Provide the [X, Y] coordinate of the cell's center where the given text is located.  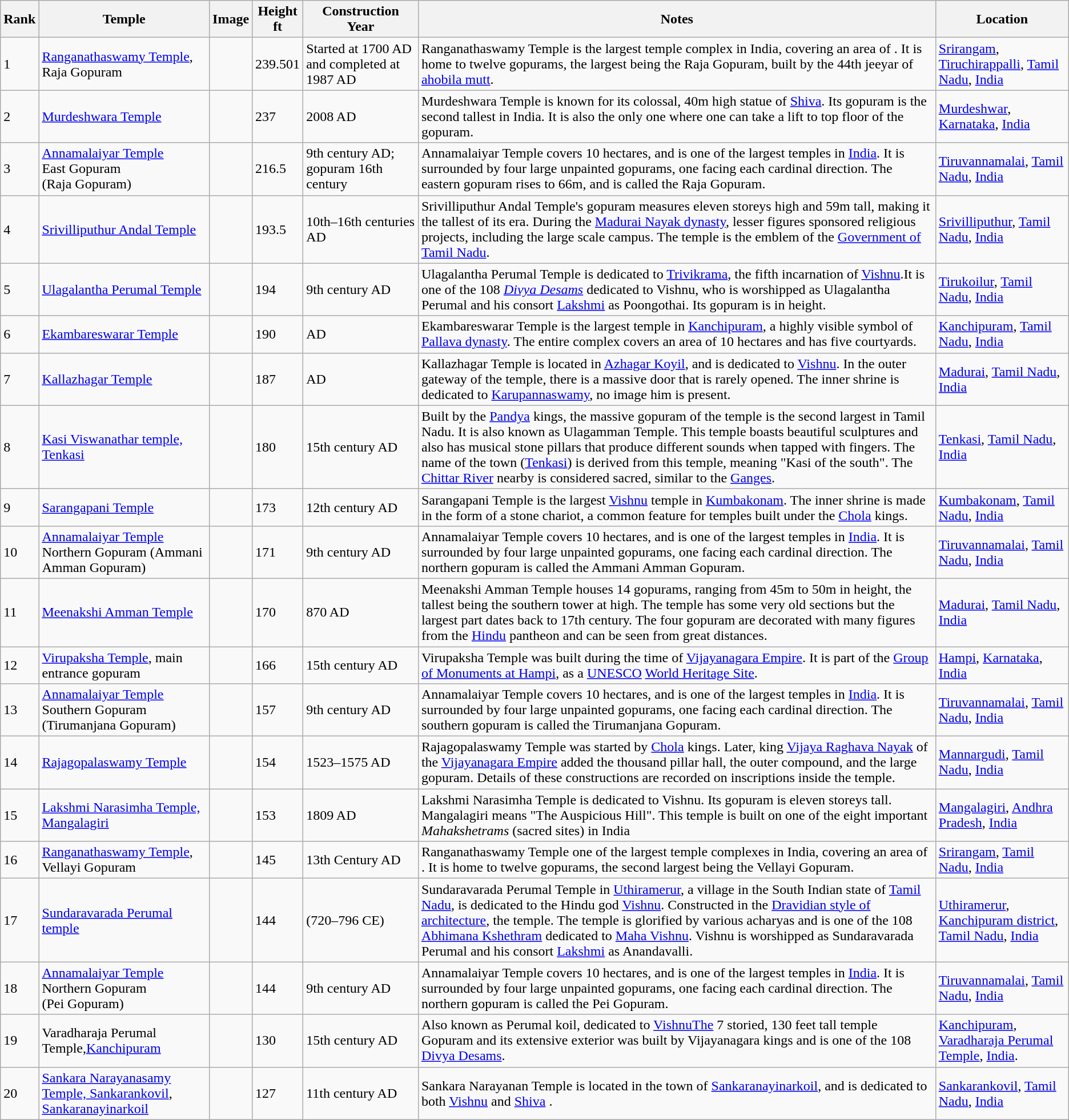
Uthiramerur, Kanchipuram district, Tamil Nadu, India [1002, 920]
Image [231, 19]
2008 AD [361, 116]
12 [19, 664]
Started at 1700 AD and completed at 1987 AD [361, 64]
Kanchipuram, Tamil Nadu, India [1002, 335]
Kallazhagar Temple [124, 379]
11 [19, 612]
157 [278, 710]
Rank [19, 19]
Rajagopalaswamy Temple [124, 763]
Sundaravarada Perumal temple [124, 920]
Annamalaiyar TempleEast Gopuram(Raja Gopuram) [124, 169]
Hampi, Karnataka, India [1002, 664]
Srirangam, Tiruchirappalli, Tamil Nadu, India [1002, 64]
Temple [124, 19]
Varadharaja Perumal Temple,Kanchipuram [124, 1041]
17 [19, 920]
237 [278, 116]
Tenkasi, Tamil Nadu, India [1002, 447]
194 [278, 289]
5 [19, 289]
239.501 [278, 64]
171 [278, 552]
173 [278, 507]
Srirangam, Tamil Nadu, India [1002, 860]
1809 AD [361, 815]
(720–796 CE) [361, 920]
Murdeshwar, Karnataka, India [1002, 116]
193.5 [278, 229]
Kumbakonam, Tamil Nadu, India [1002, 507]
127 [278, 1093]
4 [19, 229]
Virupaksha Temple, main entrance gopuram [124, 664]
130 [278, 1041]
Annamalaiyar TempleNorthern Gopuram(Pei Gopuram) [124, 988]
14 [19, 763]
Location [1002, 19]
13 [19, 710]
Ekambareswarar Temple [124, 335]
16 [19, 860]
190 [278, 335]
Mangalagiri, Andhra Pradesh, India [1002, 815]
Ulagalantha Perumal Temple [124, 289]
3 [19, 169]
145 [278, 860]
6 [19, 335]
8 [19, 447]
Ranganathaswamy Temple, Raja Gopuram [124, 64]
Virupaksha Temple was built during the time of Vijayanagara Empire. It is part of the Group of Monuments at Hampi, as a UNESCO World Heritage Site. [677, 664]
1 [19, 64]
154 [278, 763]
13th Century AD [361, 860]
870 AD [361, 612]
9th century AD; gopuram 16th century [361, 169]
153 [278, 815]
11th century AD [361, 1093]
Annamalaiyar TempleSouthern Gopuram(Tirumanjana Gopuram) [124, 710]
216.5 [278, 169]
10 [19, 552]
Tirukoilur, Tamil Nadu, India [1002, 289]
Meenakshi Amman Temple [124, 612]
12th century AD [361, 507]
Notes [677, 19]
Kasi Viswanathar temple, Tenkasi [124, 447]
2 [19, 116]
ConstructionYear [361, 19]
Heightft [278, 19]
180 [278, 447]
Kanchipuram, Varadharaja Perumal Temple, India. [1002, 1041]
Sarangapani Temple [124, 507]
Srivilliputhur, Tamil Nadu, India [1002, 229]
19 [19, 1041]
1523–1575 AD [361, 763]
Mannargudi, Tamil Nadu, India [1002, 763]
166 [278, 664]
Srivilliputhur Andal Temple [124, 229]
7 [19, 379]
Lakshmi Narasimha Temple, Mangalagiri [124, 815]
Ranganathaswamy Temple, Vellayi Gopuram [124, 860]
Annamalaiyar TempleNorthern Gopuram (Ammani Amman Gopuram) [124, 552]
Sankara Narayanan Temple is located in the town of Sankaranayinarkoil, and is dedicated to both Vishnu and Shiva . [677, 1093]
20 [19, 1093]
Murdeshwara Temple [124, 116]
170 [278, 612]
Sankara Narayanasamy Temple, Sankarankovil, Sankaranayinarkoil [124, 1093]
18 [19, 988]
10th–16th centuries AD [361, 229]
Sankarankovil, Tamil Nadu, India [1002, 1093]
15 [19, 815]
9 [19, 507]
187 [278, 379]
